Locate the cell with the specified text and output its [x, y] center coordinate. 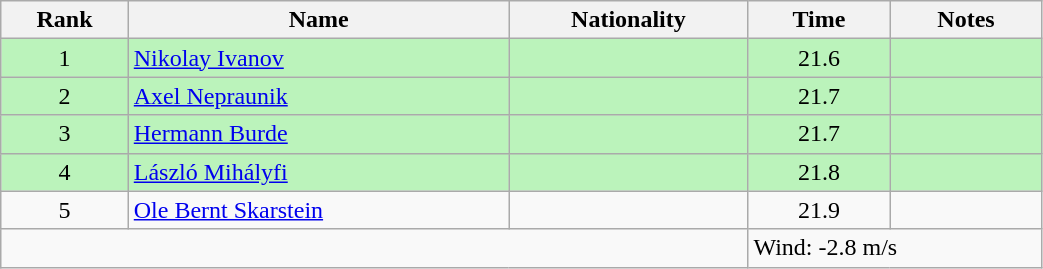
21.8 [819, 172]
Axel Nepraunik [318, 96]
Rank [65, 20]
1 [65, 58]
Wind: -2.8 m/s [895, 248]
Name [318, 20]
21.6 [819, 58]
Ole Bernt Skarstein [318, 210]
5 [65, 210]
László Mihályfi [318, 172]
Nationality [628, 20]
3 [65, 134]
4 [65, 172]
Time [819, 20]
Hermann Burde [318, 134]
Notes [966, 20]
Nikolay Ivanov [318, 58]
21.9 [819, 210]
2 [65, 96]
